Extract the [X, Y] coordinate from the center of the cell holding the provided text.  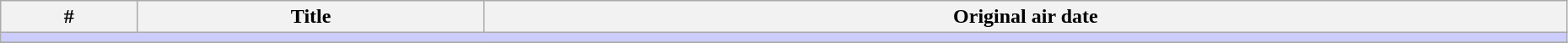
Original air date [1026, 17]
# [69, 17]
Title [311, 17]
